For the text-containing cell, return its midpoint in [X, Y] coordinate format. 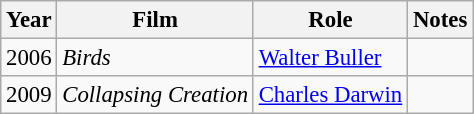
Charles Darwin [330, 95]
Notes [440, 20]
Birds [155, 58]
Film [155, 20]
Role [330, 20]
Collapsing Creation [155, 95]
Year [29, 20]
2006 [29, 58]
Walter Buller [330, 58]
2009 [29, 95]
